From the cell containing the given text, extract its center point as [X, Y] coordinate. 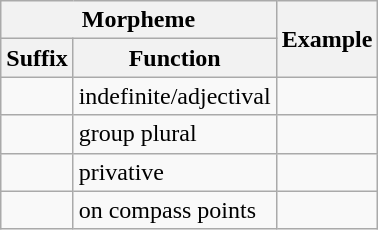
Morpheme [138, 20]
Suffix [37, 58]
Function [174, 58]
on compass points [174, 210]
group plural [174, 134]
indefinite/adjectival [174, 96]
Example [327, 39]
privative [174, 172]
